Pinpoint the cell where the given text exists, returning its [x, y] midpoint coordinate. 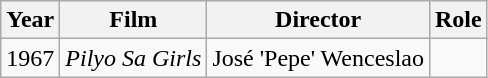
Pilyo Sa Girls [134, 58]
Role [458, 20]
Year [30, 20]
1967 [30, 58]
Film [134, 20]
José 'Pepe' Wenceslao [318, 58]
Director [318, 20]
